Search for the cell housing the specified text and yield its (X, Y) center coordinate. 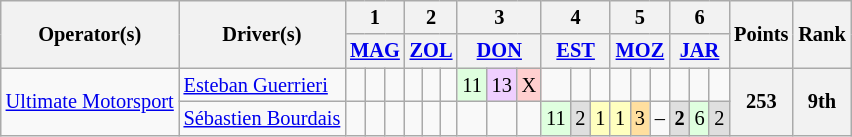
5 (640, 17)
JAR (700, 51)
Ultimate Motorsport (90, 102)
9th (822, 102)
– (660, 118)
253 (761, 102)
Rank (822, 34)
DON (499, 51)
13 (502, 85)
ZOL (432, 51)
Points (761, 34)
MOZ (640, 51)
Sébastien Bourdais (262, 118)
MAG (375, 51)
4 (576, 17)
X (529, 85)
Driver(s) (262, 34)
EST (576, 51)
Operator(s) (90, 34)
Esteban Guerrieri (262, 85)
